For the text-containing cell, return its midpoint in [X, Y] coordinate format. 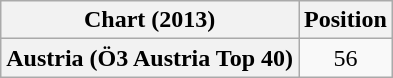
Chart (2013) [150, 20]
Position [346, 20]
56 [346, 58]
Austria (Ö3 Austria Top 40) [150, 58]
